Return the (x, y) coordinate for the center point of the cell that contains the specified text.  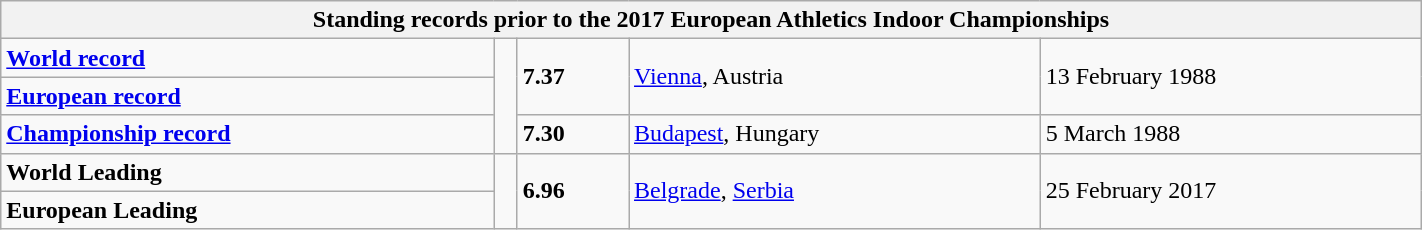
13 February 1988 (1230, 77)
Standing records prior to the 2017 European Athletics Indoor Championships (711, 20)
7.37 (572, 77)
Belgrade, Serbia (834, 191)
6.96 (572, 191)
European record (248, 96)
World Leading (248, 172)
25 February 2017 (1230, 191)
World record (248, 58)
5 March 1988 (1230, 134)
Budapest, Hungary (834, 134)
Vienna, Austria (834, 77)
European Leading (248, 210)
7.30 (572, 134)
Championship record (248, 134)
